Extract the [x, y] coordinate from the center of the cell holding the provided text.  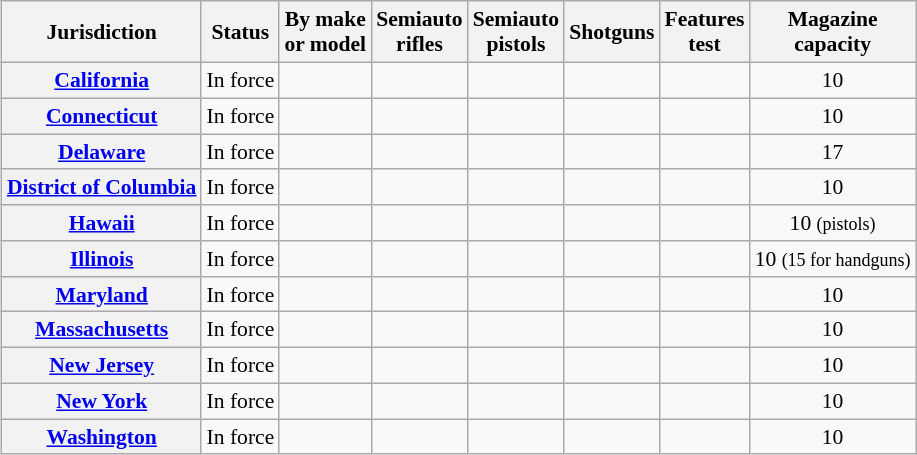
Semiautorifles [419, 32]
17 [833, 152]
Featurestest [704, 32]
Illinois [102, 259]
New Jersey [102, 365]
District of Columbia [102, 187]
Status [240, 32]
Delaware [102, 152]
Connecticut [102, 116]
Maryland [102, 294]
10 (15 for handguns) [833, 259]
Magazinecapacity [833, 32]
California [102, 80]
Semiautopistols [516, 32]
Massachusetts [102, 330]
10 (pistols) [833, 223]
By makeor model [325, 32]
Jurisdiction [102, 32]
Shotguns [612, 32]
Washington [102, 437]
Hawaii [102, 223]
New York [102, 401]
